Return [x, y] of the center of cell containing provided text 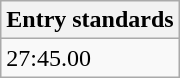
Entry standards [90, 20]
27:45.00 [90, 58]
